Provide the [x, y] coordinate of the cell's center where the given text is located.  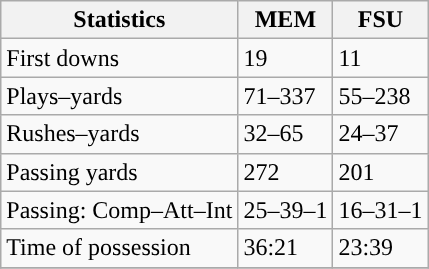
32–65 [286, 134]
16–31–1 [380, 210]
Passing: Comp–Att–Int [120, 210]
Passing yards [120, 172]
71–337 [286, 96]
Time of possession [120, 248]
25–39–1 [286, 210]
23:39 [380, 248]
Statistics [120, 20]
36:21 [286, 248]
19 [286, 58]
11 [380, 58]
MEM [286, 20]
FSU [380, 20]
Plays–yards [120, 96]
First downs [120, 58]
24–37 [380, 134]
Rushes–yards [120, 134]
201 [380, 172]
55–238 [380, 96]
272 [286, 172]
